Return (x, y) of the center of cell containing provided text 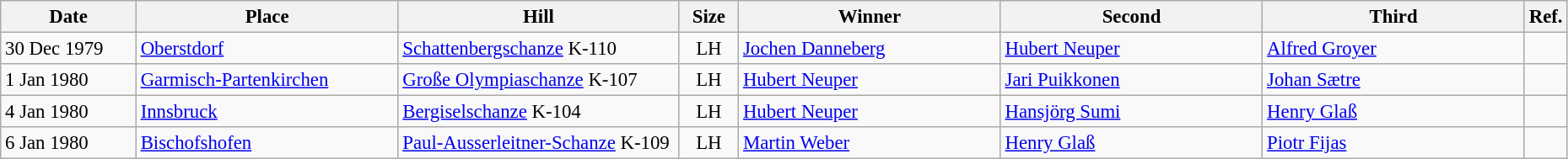
Bergiselschanze K-104 (538, 112)
Hansjörg Sumi (1132, 112)
Innsbruck (267, 112)
Jari Puikkonen (1132, 80)
Date (69, 17)
Place (267, 17)
Martin Weber (870, 143)
Piotr Fijas (1393, 143)
4 Jan 1980 (69, 112)
Johan Sætre (1393, 80)
Third (1393, 17)
Große Olympiaschanze K-107 (538, 80)
Alfred Groyer (1393, 49)
30 Dec 1979 (69, 49)
1 Jan 1980 (69, 80)
Ref. (1545, 17)
Hill (538, 17)
6 Jan 1980 (69, 143)
Jochen Danneberg (870, 49)
Schattenbergschanze K-110 (538, 49)
Garmisch-Partenkirchen (267, 80)
Paul-Ausserleitner-Schanze K-109 (538, 143)
Oberstdorf (267, 49)
Size (709, 17)
Bischofshofen (267, 143)
Winner (870, 17)
Second (1132, 17)
